Search for the cell housing the specified text and yield its [X, Y] center coordinate. 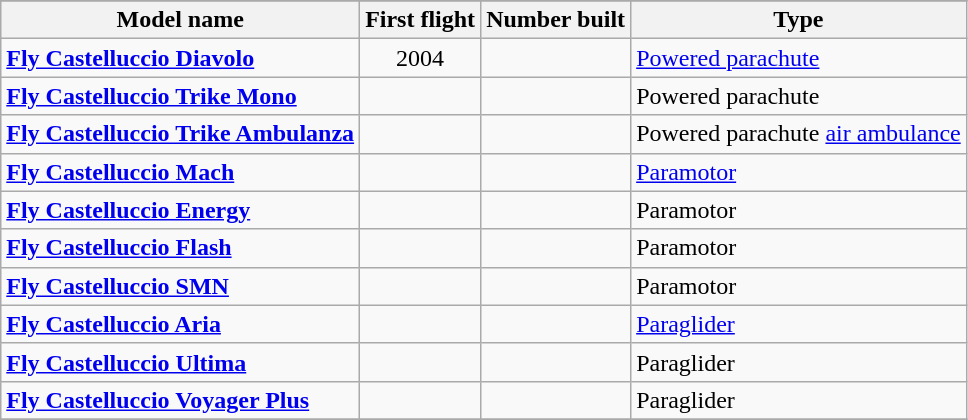
First flight [420, 20]
Model name [180, 20]
Fly Castelluccio Energy [180, 210]
Fly Castelluccio Trike Mono [180, 96]
Number built [556, 20]
Fly Castelluccio Mach [180, 172]
Type [799, 20]
Fly Castelluccio Diavolo [180, 58]
2004 [420, 58]
Fly Castelluccio Aria [180, 324]
Fly Castelluccio Voyager Plus [180, 400]
Fly Castelluccio Ultima [180, 362]
Fly Castelluccio Trike Ambulanza [180, 134]
Fly Castelluccio Flash [180, 248]
Powered parachute air ambulance [799, 134]
Fly Castelluccio SMN [180, 286]
